From the cell containing the given text, extract its center point as (x, y) coordinate. 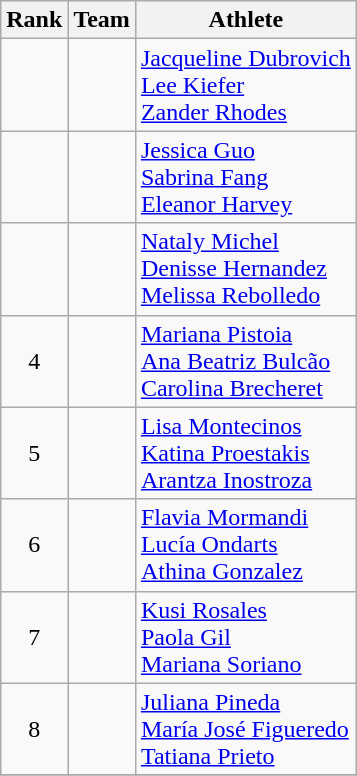
Lisa MontecinosKatina ProestakisArantza Inostroza (246, 453)
5 (34, 453)
4 (34, 361)
Rank (34, 20)
7 (34, 637)
Jacqueline DubrovichLee KieferZander Rhodes (246, 85)
Mariana PistoiaAna Beatriz BulcãoCarolina Brecheret (246, 361)
Kusi RosalesPaola GilMariana Soriano (246, 637)
Team (102, 20)
8 (34, 729)
6 (34, 545)
Jessica GuoSabrina FangEleanor Harvey (246, 177)
Juliana PinedaMaría José FigueredoTatiana Prieto (246, 729)
Nataly MichelDenisse HernandezMelissa Rebolledo (246, 269)
Athlete (246, 20)
Flavia MormandiLucía OndartsAthina Gonzalez (246, 545)
